Extract the (X, Y) coordinate from the center of the cell holding the provided text.  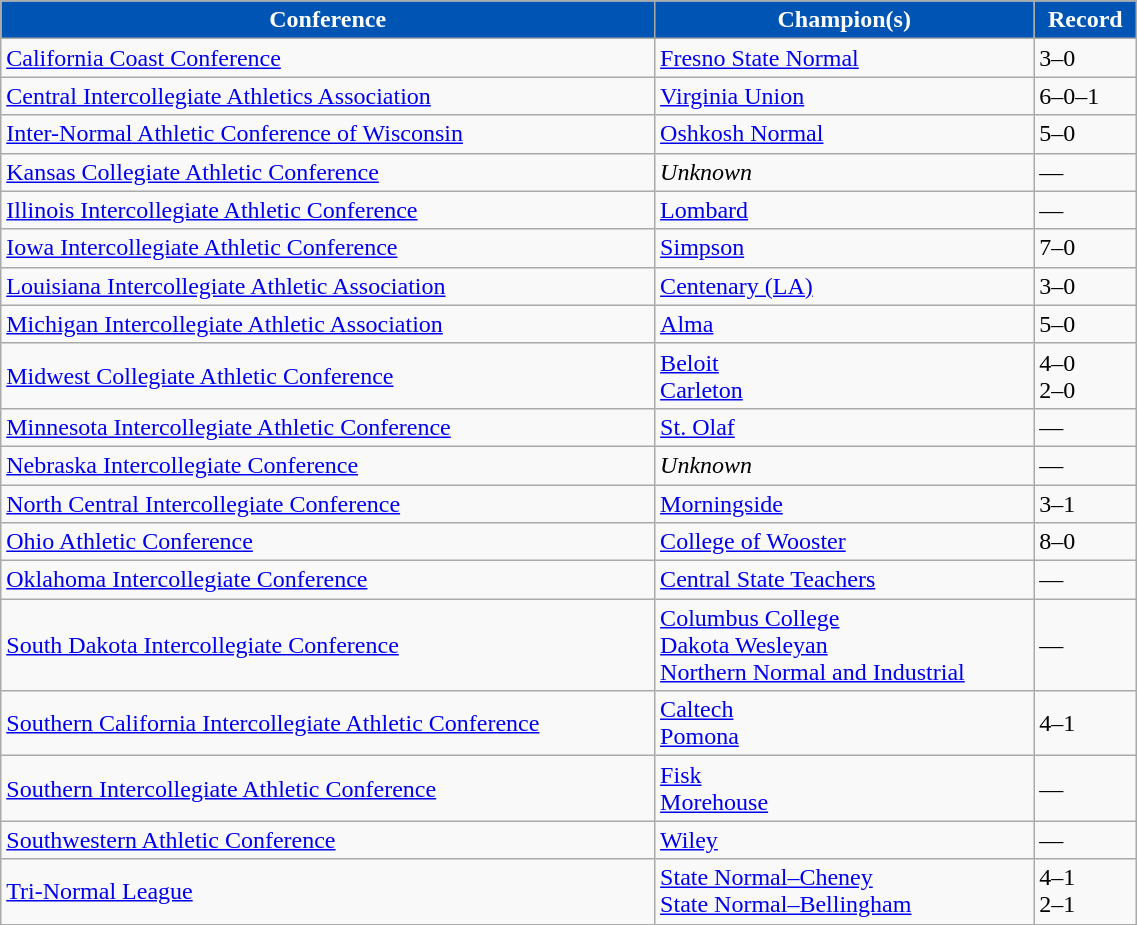
Alma (844, 324)
Michigan Intercollegiate Athletic Association (328, 324)
College of Wooster (844, 542)
4–12–1 (1086, 892)
South Dakota Intercollegiate Conference (328, 645)
Simpson (844, 248)
8–0 (1086, 542)
State Normal–CheneyState Normal–Bellingham (844, 892)
BeloitCarleton (844, 376)
North Central Intercollegiate Conference (328, 503)
Fresno State Normal (844, 58)
Conference (328, 20)
Central Intercollegiate Athletics Association (328, 96)
Southern Intercollegiate Athletic Conference (328, 788)
Oklahoma Intercollegiate Conference (328, 580)
Iowa Intercollegiate Athletic Conference (328, 248)
Tri-Normal League (328, 892)
7–0 (1086, 248)
Southwestern Athletic Conference (328, 840)
California Coast Conference (328, 58)
Louisiana Intercollegiate Athletic Association (328, 286)
Virginia Union (844, 96)
Illinois Intercollegiate Athletic Conference (328, 210)
Southern California Intercollegiate Athletic Conference (328, 724)
4–1 (1086, 724)
Midwest Collegiate Athletic Conference (328, 376)
3–1 (1086, 503)
Champion(s) (844, 20)
4–02–0 (1086, 376)
Record (1086, 20)
Nebraska Intercollegiate Conference (328, 465)
Wiley (844, 840)
Lombard (844, 210)
Morningside (844, 503)
Columbus CollegeDakota WesleyanNorthern Normal and Industrial (844, 645)
Inter-Normal Athletic Conference of Wisconsin (328, 134)
Ohio Athletic Conference (328, 542)
Minnesota Intercollegiate Athletic Conference (328, 427)
Oshkosh Normal (844, 134)
Centenary (LA) (844, 286)
FiskMorehouse (844, 788)
6–0–1 (1086, 96)
Kansas Collegiate Athletic Conference (328, 172)
St. Olaf (844, 427)
Central State Teachers (844, 580)
CaltechPomona (844, 724)
